From the cell containing the given text, extract its center point as [X, Y] coordinate. 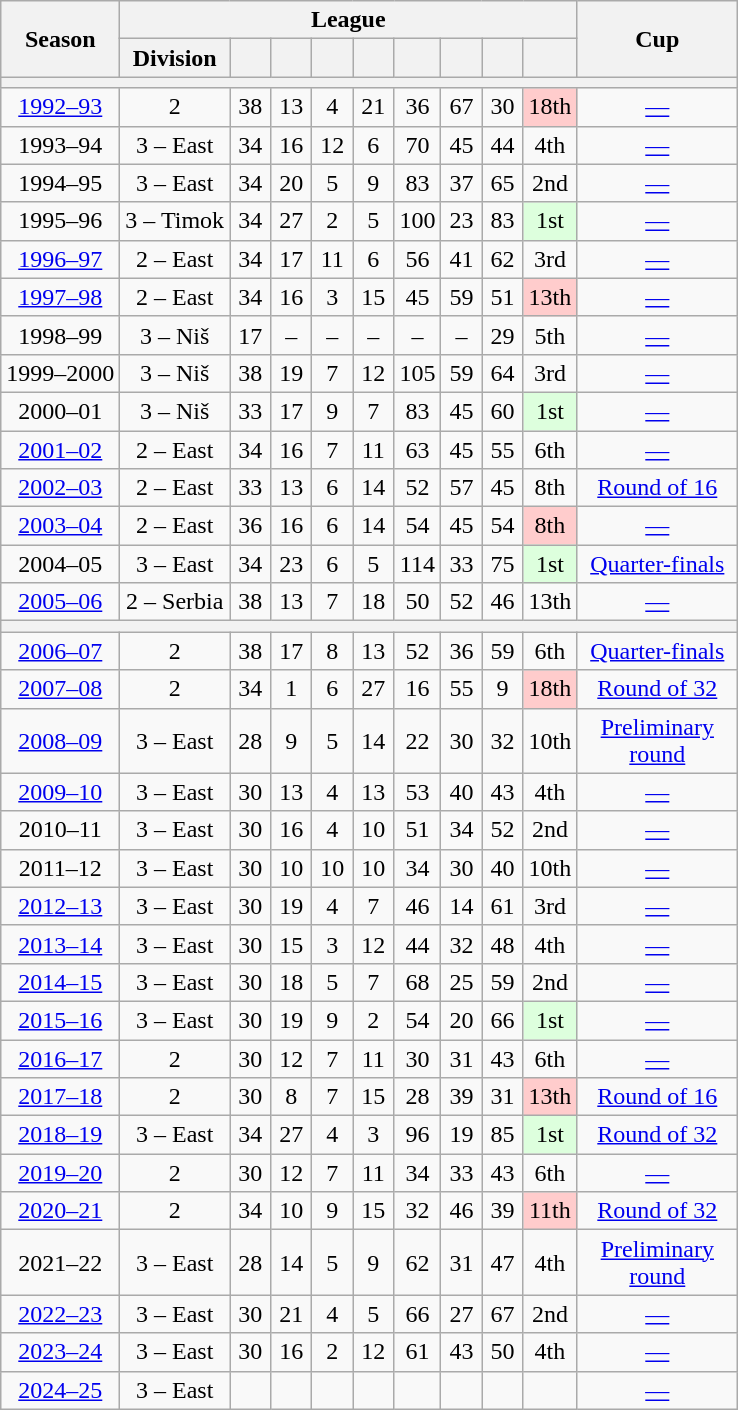
25 [462, 982]
2008–09 [60, 740]
2 – Serbia [175, 602]
2011–12 [60, 868]
1993–94 [60, 145]
2023–24 [60, 1352]
70 [418, 145]
5th [550, 335]
2013–14 [60, 944]
League [348, 20]
2012–13 [60, 906]
100 [418, 221]
2007–08 [60, 689]
2022–23 [60, 1314]
2020–21 [60, 1211]
105 [418, 373]
65 [502, 183]
60 [502, 411]
1 [292, 689]
41 [462, 259]
1994–95 [60, 183]
2003–04 [60, 526]
22 [418, 740]
85 [502, 1135]
2001–02 [60, 449]
56 [418, 259]
47 [502, 1262]
2004–05 [60, 564]
53 [418, 792]
37 [462, 183]
Division [175, 58]
96 [418, 1135]
57 [462, 488]
2006–07 [60, 651]
2010–11 [60, 830]
2024–25 [60, 1390]
2014–15 [60, 982]
1998–99 [60, 335]
75 [502, 564]
1992–93 [60, 107]
1996–97 [60, 259]
2005–06 [60, 602]
29 [502, 335]
2017–18 [60, 1097]
3 – Timok [175, 221]
2019–20 [60, 1173]
1997–98 [60, 297]
64 [502, 373]
63 [418, 449]
Cup [658, 39]
68 [418, 982]
2018–19 [60, 1135]
48 [502, 944]
1995–96 [60, 221]
114 [418, 564]
2021–22 [60, 1262]
2009–10 [60, 792]
Season [60, 39]
2000–01 [60, 411]
1999–2000 [60, 373]
11th [550, 1211]
2015–16 [60, 1020]
2016–17 [60, 1059]
2002–03 [60, 488]
